Extract the (X, Y) coordinate from the center of the cell holding the provided text.  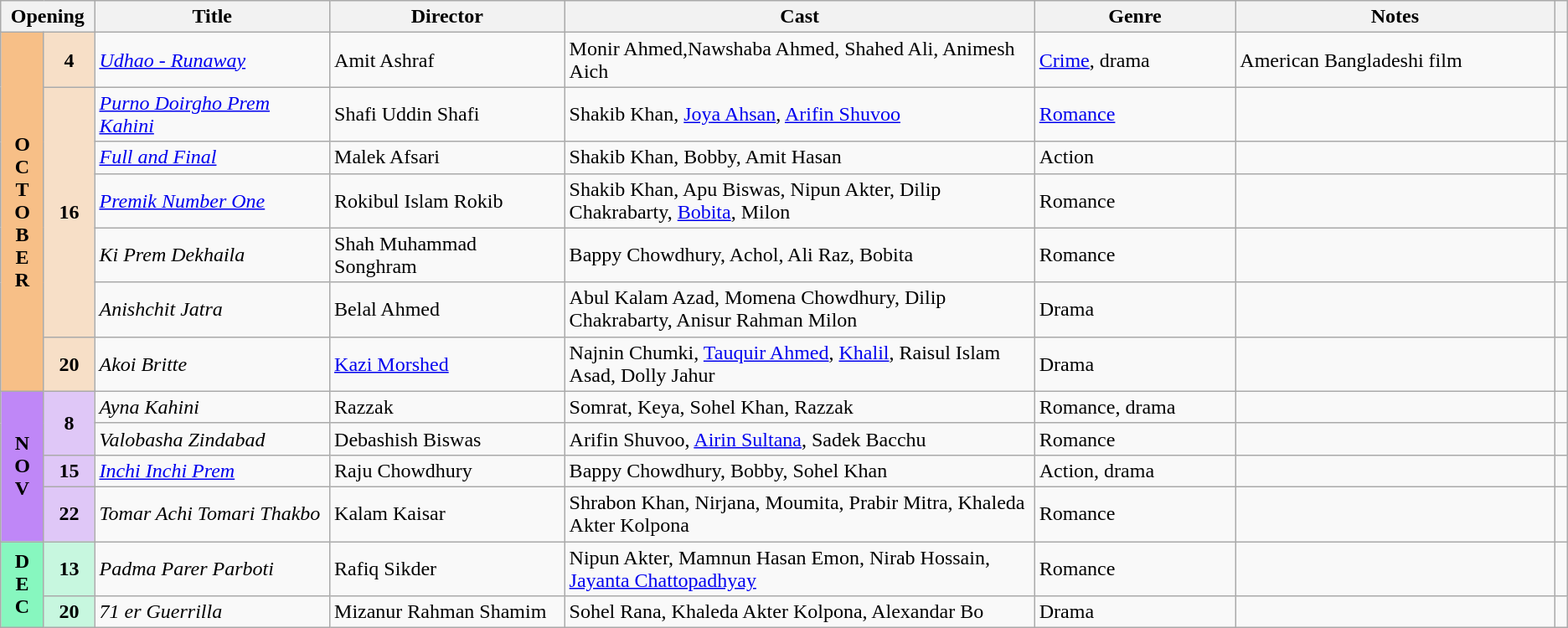
Kalam Kaisar (447, 514)
Shakib Khan, Joya Ahsan, Arifin Shuvoo (799, 114)
Debashish Biswas (447, 439)
Romance, drama (1135, 407)
Arifin Shuvoo, Airin Sultana, Sadek Bacchu (799, 439)
13 (69, 568)
Genre (1135, 17)
Shah Muhammad Songhram (447, 255)
Amit Ashraf (447, 60)
Full and Final (213, 157)
Shafi Uddin Shafi (447, 114)
Director (447, 17)
Shakib Khan, Apu Biswas, Nipun Akter, Dilip Chakrabarty, Bobita, Milon (799, 201)
16 (69, 212)
Anishchit Jatra (213, 310)
Bappy Chowdhury, Bobby, Sohel Khan (799, 471)
Malek Afsari (447, 157)
Monir Ahmed,Nawshaba Ahmed, Shahed Ali, Animesh Aich (799, 60)
Rokibul Islam Rokib (447, 201)
71 er Guerrilla (213, 612)
Bappy Chowdhury, Achol, Ali Raz, Bobita (799, 255)
American Bangladeshi film (1395, 60)
Opening (48, 17)
Action (1135, 157)
Crime, drama (1135, 60)
Nipun Akter, Mamnun Hasan Emon, Nirab Hossain, Jayanta Chattopadhyay (799, 568)
Valobasha Zindabad (213, 439)
DEC (22, 584)
Raju Chowdhury (447, 471)
Purno Doirgho Prem Kahini (213, 114)
Abul Kalam Azad, Momena Chowdhury, Dilip Chakrabarty, Anisur Rahman Milon (799, 310)
Shakib Khan, Bobby, Amit Hasan (799, 157)
Cast (799, 17)
Sohel Rana, Khaleda Akter Kolpona, Alexandar Bo (799, 612)
22 (69, 514)
Action, drama (1135, 471)
Najnin Chumki, Tauquir Ahmed, Khalil, Raisul Islam Asad, Dolly Jahur (799, 363)
Premik Number One (213, 201)
Akoi Britte (213, 363)
Ayna Kahini (213, 407)
Kazi Morshed (447, 363)
15 (69, 471)
Mizanur Rahman Shamim (447, 612)
NOV (22, 466)
Padma Parer Parboti (213, 568)
Rafiq Sikder (447, 568)
Title (213, 17)
Notes (1395, 17)
8 (69, 423)
Udhao - Runaway (213, 60)
Shrabon Khan, Nirjana, Moumita, Prabir Mitra, Khaleda Akter Kolpona (799, 514)
Ki Prem Dekhaila (213, 255)
Belal Ahmed (447, 310)
Tomar Achi Tomari Thakbo (213, 514)
Razzak (447, 407)
Somrat, Keya, Sohel Khan, Razzak (799, 407)
Inchi Inchi Prem (213, 471)
OCTOBER (22, 212)
4 (69, 60)
